Extract the [X, Y] coordinate from the center of the cell holding the provided text.  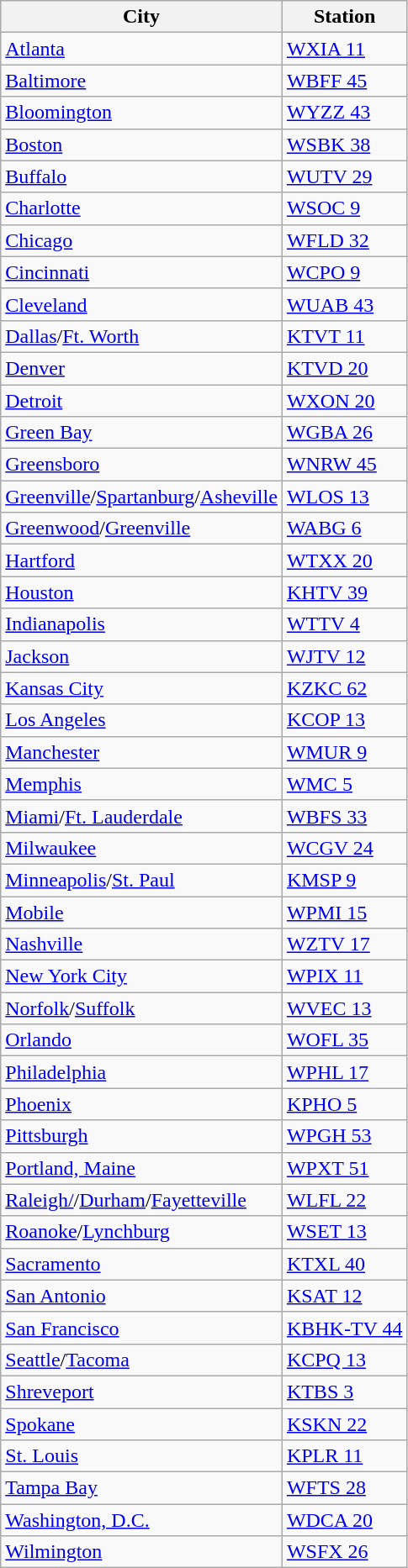
Greenville/Spartanburg/Asheville [141, 497]
Seattle/Tacoma [141, 1360]
Chicago [141, 240]
Greensboro [141, 465]
WPIX 11 [345, 976]
KCOP 13 [345, 720]
Station [345, 17]
Philadelphia [141, 1072]
WYZZ 43 [345, 113]
KPHO 5 [345, 1104]
Hartford [141, 560]
KPLR 11 [345, 1456]
San Antonio [141, 1296]
Roanoke/Lynchburg [141, 1232]
Shreveport [141, 1392]
WTTV 4 [345, 624]
Dallas/Ft. Worth [141, 336]
Nashville [141, 944]
WGBA 26 [345, 433]
Phoenix [141, 1104]
WSET 13 [345, 1232]
Denver [141, 368]
Boston [141, 145]
WMUR 9 [345, 752]
Memphis [141, 784]
WUAB 43 [345, 304]
Manchester [141, 752]
Los Angeles [141, 720]
St. Louis [141, 1456]
KZKC 62 [345, 688]
WLOS 13 [345, 497]
Baltimore [141, 81]
WNRW 45 [345, 465]
Milwaukee [141, 848]
WSBK 38 [345, 145]
Cleveland [141, 304]
KCPQ 13 [345, 1360]
San Francisco [141, 1328]
WBFS 33 [345, 816]
WOFL 35 [345, 1040]
Minneapolis/St. Paul [141, 880]
WPMI 15 [345, 912]
Kansas City [141, 688]
Tampa Bay [141, 1488]
WDCA 20 [345, 1520]
WCGV 24 [345, 848]
Pittsburgh [141, 1136]
Cincinnati [141, 272]
WFLD 32 [345, 240]
Portland, Maine [141, 1168]
KTVD 20 [345, 368]
WFTS 28 [345, 1488]
Mobile [141, 912]
Sacramento [141, 1264]
Detroit [141, 401]
Spokane [141, 1424]
WJTV 12 [345, 656]
WPHL 17 [345, 1072]
Miami/Ft. Lauderdale [141, 816]
Atlanta [141, 49]
WMC 5 [345, 784]
WTXX 20 [345, 560]
Green Bay [141, 433]
WUTV 29 [345, 176]
WPGH 53 [345, 1136]
Wilmington [141, 1552]
WPXT 51 [345, 1168]
KSAT 12 [345, 1296]
Washington, D.C. [141, 1520]
Houston [141, 592]
Norfolk/Suffolk [141, 1008]
Charlotte [141, 208]
City [141, 17]
Bloomington [141, 113]
Jackson [141, 656]
WXIA 11 [345, 49]
WABG 6 [345, 529]
WSFX 26 [345, 1552]
WSOC 9 [345, 208]
WZTV 17 [345, 944]
WVEC 13 [345, 1008]
KTBS 3 [345, 1392]
KHTV 39 [345, 592]
WLFL 22 [345, 1200]
Orlando [141, 1040]
WBFF 45 [345, 81]
Indianapolis [141, 624]
Raleigh//Durham/Fayetteville [141, 1200]
KMSP 9 [345, 880]
KTXL 40 [345, 1264]
Greenwood/Greenville [141, 529]
KSKN 22 [345, 1424]
WCPO 9 [345, 272]
New York City [141, 976]
KTVT 11 [345, 336]
Buffalo [141, 176]
KBHK-TV 44 [345, 1328]
WXON 20 [345, 401]
